From the cell containing the given text, extract its center point as (X, Y) coordinate. 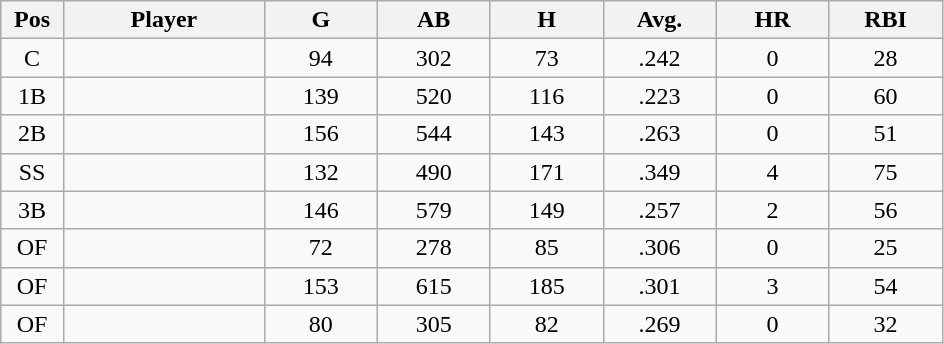
75 (886, 172)
25 (886, 248)
94 (320, 58)
.242 (660, 58)
51 (886, 134)
2 (772, 210)
.263 (660, 134)
Avg. (660, 20)
.349 (660, 172)
1B (32, 96)
490 (434, 172)
.257 (660, 210)
143 (546, 134)
HR (772, 20)
579 (434, 210)
32 (886, 324)
3 (772, 286)
278 (434, 248)
116 (546, 96)
85 (546, 248)
149 (546, 210)
185 (546, 286)
302 (434, 58)
G (320, 20)
305 (434, 324)
544 (434, 134)
2B (32, 134)
Pos (32, 20)
82 (546, 324)
3B (32, 210)
73 (546, 58)
.306 (660, 248)
80 (320, 324)
RBI (886, 20)
171 (546, 172)
C (32, 58)
153 (320, 286)
28 (886, 58)
56 (886, 210)
.223 (660, 96)
.269 (660, 324)
H (546, 20)
54 (886, 286)
.301 (660, 286)
156 (320, 134)
72 (320, 248)
4 (772, 172)
132 (320, 172)
60 (886, 96)
Player (164, 20)
SS (32, 172)
615 (434, 286)
520 (434, 96)
146 (320, 210)
AB (434, 20)
139 (320, 96)
